Provide the (X, Y) coordinate of the cell's center where the given text is located.  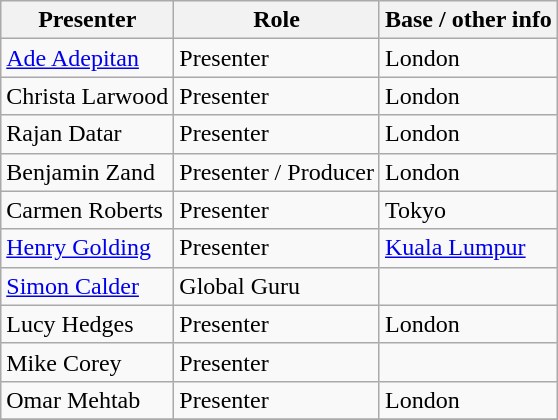
Global Guru (277, 286)
Role (277, 20)
Simon Calder (88, 286)
Lucy Hedges (88, 324)
Henry Golding (88, 248)
Kuala Lumpur (468, 248)
Base / other info (468, 20)
Omar Mehtab (88, 400)
Christa Larwood (88, 96)
Carmen Roberts (88, 210)
Rajan Datar (88, 134)
Ade Adepitan (88, 58)
Benjamin Zand (88, 172)
Mike Corey (88, 362)
Presenter / Producer (277, 172)
Tokyo (468, 210)
